For the text-containing cell, return its midpoint in (x, y) coordinate format. 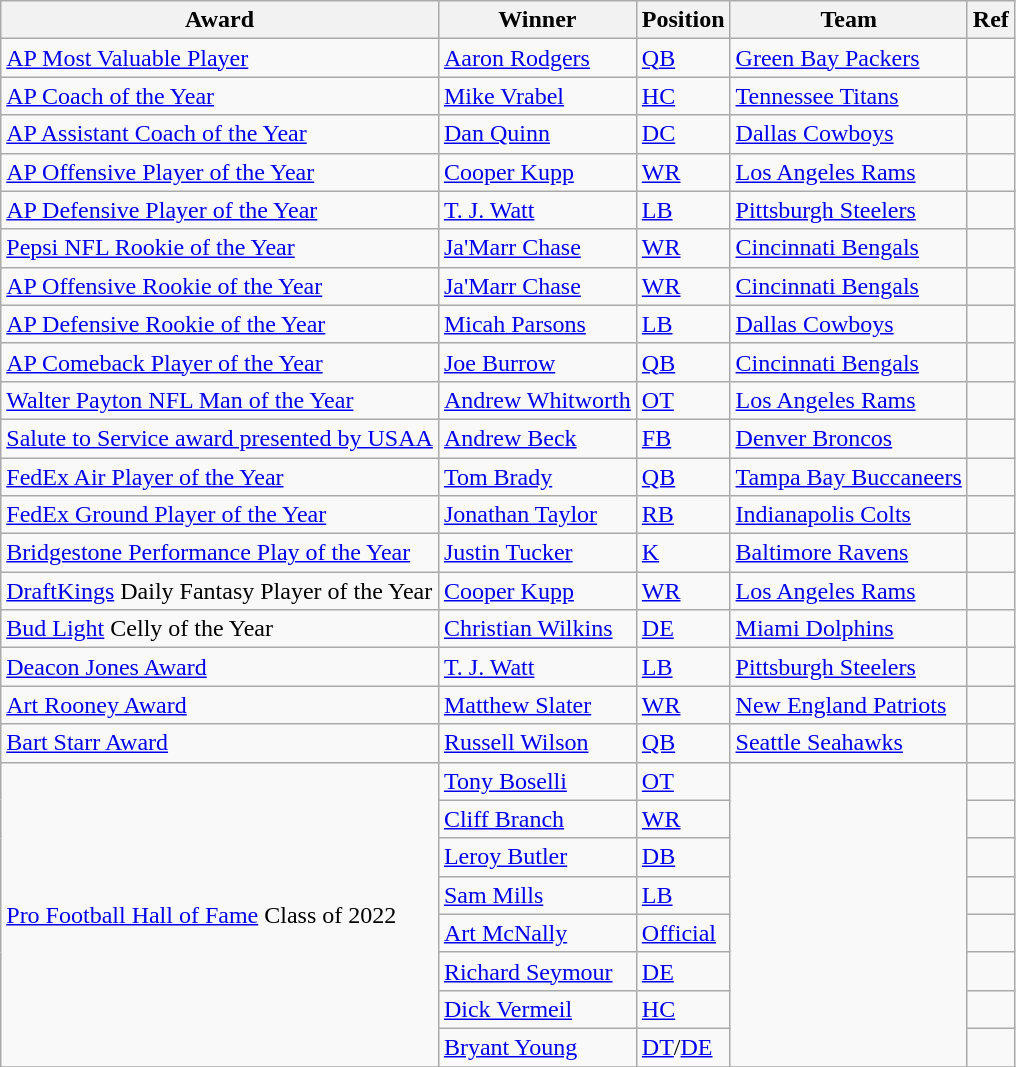
Art McNally (537, 933)
Art Rooney Award (220, 705)
Official (683, 933)
Bart Starr Award (220, 743)
New England Patriots (848, 705)
AP Defensive Player of the Year (220, 210)
Pro Football Hall of Fame Class of 2022 (220, 914)
Green Bay Packers (848, 58)
Tennessee Titans (848, 96)
Micah Parsons (537, 324)
Cliff Branch (537, 819)
Indianapolis Colts (848, 515)
Bud Light Celly of the Year (220, 629)
Russell Wilson (537, 743)
Justin Tucker (537, 553)
Bridgestone Performance Play of the Year (220, 553)
Mike Vrabel (537, 96)
FedEx Ground Player of the Year (220, 515)
AP Comeback Player of the Year (220, 362)
Ref (990, 20)
Tom Brady (537, 477)
K (683, 553)
Dan Quinn (537, 134)
Award (220, 20)
Leroy Butler (537, 857)
Salute to Service award presented by USAA (220, 438)
Richard Seymour (537, 971)
AP Defensive Rookie of the Year (220, 324)
Joe Burrow (537, 362)
FB (683, 438)
Matthew Slater (537, 705)
Christian Wilkins (537, 629)
RB (683, 515)
Tampa Bay Buccaneers (848, 477)
Seattle Seahawks (848, 743)
Pepsi NFL Rookie of the Year (220, 248)
AP Assistant Coach of the Year (220, 134)
Winner (537, 20)
Baltimore Ravens (848, 553)
AP Offensive Player of the Year (220, 172)
DB (683, 857)
Bryant Young (537, 1047)
Andrew Beck (537, 438)
Andrew Whitworth (537, 400)
DT/DE (683, 1047)
DC (683, 134)
Aaron Rodgers (537, 58)
AP Most Valuable Player (220, 58)
Jonathan Taylor (537, 515)
AP Offensive Rookie of the Year (220, 286)
Position (683, 20)
Team (848, 20)
AP Coach of the Year (220, 96)
Walter Payton NFL Man of the Year (220, 400)
Miami Dolphins (848, 629)
Denver Broncos (848, 438)
Tony Boselli (537, 781)
DraftKings Daily Fantasy Player of the Year (220, 591)
Dick Vermeil (537, 1009)
Sam Mills (537, 895)
FedEx Air Player of the Year (220, 477)
Deacon Jones Award (220, 667)
